Return the [x, y] coordinate for the center point of the cell that contains the specified text.  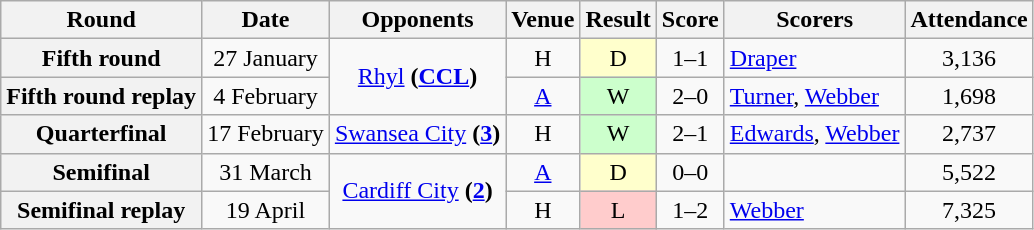
0–0 [690, 172]
Swansea City (3) [417, 134]
Semifinal [102, 172]
Cardiff City (2) [417, 191]
Semifinal replay [102, 210]
Fifth round replay [102, 96]
Result [618, 20]
Scorers [814, 20]
2–0 [690, 96]
3,136 [969, 58]
Edwards, Webber [814, 134]
5,522 [969, 172]
Turner, Webber [814, 96]
Opponents [417, 20]
19 April [266, 210]
Date [266, 20]
17 February [266, 134]
1–2 [690, 210]
Venue [543, 20]
Score [690, 20]
27 January [266, 58]
4 February [266, 96]
Webber [814, 210]
1,698 [969, 96]
L [618, 210]
1–1 [690, 58]
2,737 [969, 134]
7,325 [969, 210]
Quarterfinal [102, 134]
Fifth round [102, 58]
Draper [814, 58]
Attendance [969, 20]
Round [102, 20]
2–1 [690, 134]
31 March [266, 172]
Rhyl (CCL) [417, 77]
